Capture the cell that displays the provided text and extract its (X, Y) central coordinate. 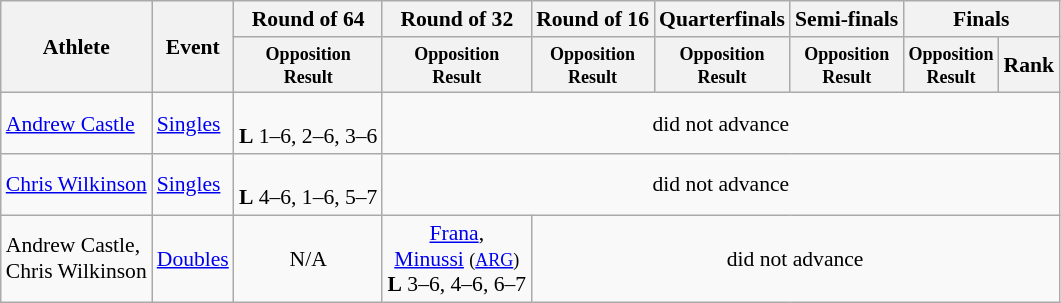
Andrew Castle (76, 124)
Frana,Minussi (ARG)L 3–6, 4–6, 6–7 (456, 258)
Quarterfinals (722, 19)
Andrew Castle, Chris Wilkinson (76, 258)
L 4–6, 1–6, 5–7 (308, 184)
Round of 64 (308, 19)
Semi-finals (846, 19)
Rank (1030, 65)
L 1–6, 2–6, 3–6 (308, 124)
Event (193, 47)
Finals (981, 19)
Round of 32 (456, 19)
Doubles (193, 258)
Chris Wilkinson (76, 184)
Athlete (76, 47)
N/A (308, 258)
Round of 16 (592, 19)
